Pinpoint the cell where the given text exists, returning its (X, Y) midpoint coordinate. 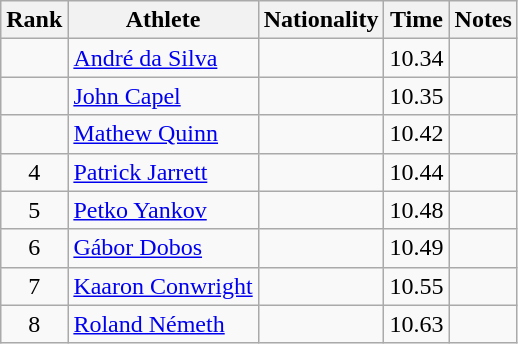
Patrick Jarrett (163, 172)
10.35 (416, 96)
10.63 (416, 324)
Kaaron Conwright (163, 286)
André da Silva (163, 58)
10.44 (416, 172)
4 (34, 172)
7 (34, 286)
6 (34, 248)
10.55 (416, 286)
8 (34, 324)
Petko Yankov (163, 210)
John Capel (163, 96)
5 (34, 210)
Notes (483, 20)
10.34 (416, 58)
Rank (34, 20)
Athlete (163, 20)
Time (416, 20)
10.42 (416, 134)
Mathew Quinn (163, 134)
Roland Németh (163, 324)
10.49 (416, 248)
10.48 (416, 210)
Nationality (321, 20)
Gábor Dobos (163, 248)
